Find where the given text appears and provide that cell's center as (x, y) coordinate. 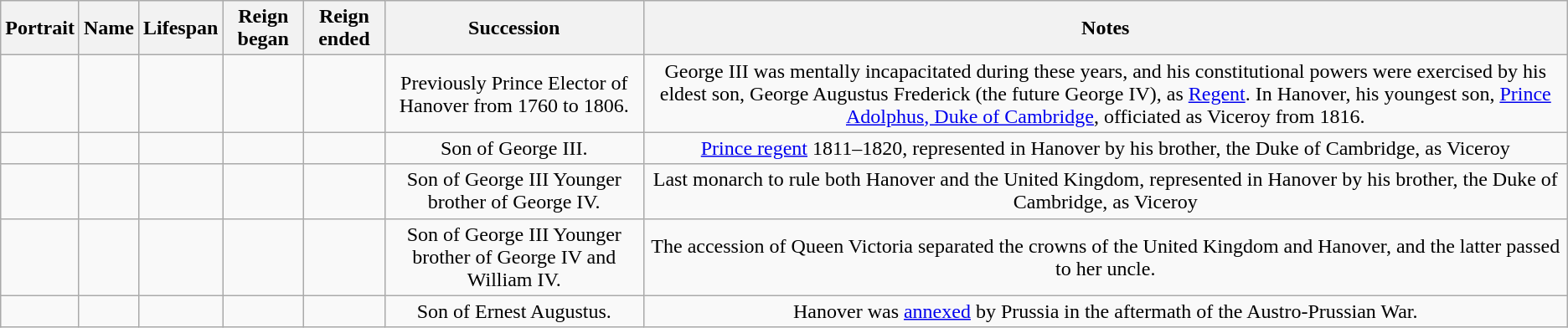
Name (109, 28)
Reign ended (345, 28)
Son of Ernest Augustus. (514, 311)
Reign began (263, 28)
Portrait (40, 28)
The accession of Queen Victoria separated the crowns of the United Kingdom and Hanover, and the latter passed to her uncle. (1106, 257)
Previously Prince Elector of Hanover from 1760 to 1806. (514, 94)
Son of George III Younger brother of George IV. (514, 191)
Notes (1106, 28)
Hanover was annexed by Prussia in the aftermath of the Austro-Prussian War. (1106, 311)
Son of George III. (514, 148)
Lifespan (180, 28)
Succession (514, 28)
Prince regent 1811–1820, represented in Hanover by his brother, the Duke of Cambridge, as Viceroy (1106, 148)
Son of George III Younger brother of George IV and William IV. (514, 257)
Last monarch to rule both Hanover and the United Kingdom, represented in Hanover by his brother, the Duke of Cambridge, as Viceroy (1106, 191)
